For the text-containing cell, return its midpoint in (x, y) coordinate format. 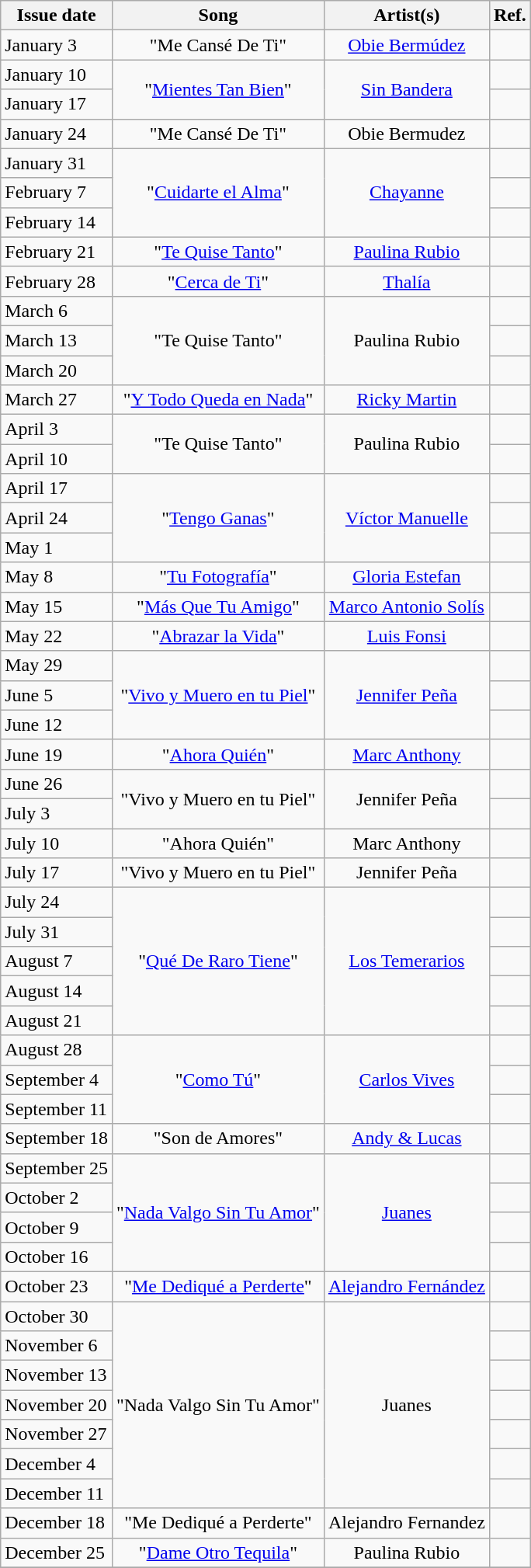
April 24 (57, 518)
November 20 (57, 1405)
Alejandro Fernández (407, 1286)
July 24 (57, 902)
June 12 (57, 725)
September 25 (57, 1168)
June 26 (57, 784)
Víctor Manuelle (407, 518)
"Más Que Tu Amigo" (217, 607)
December 25 (57, 1552)
"Son de Amores" (217, 1139)
Marco Antonio Solís (407, 607)
December 18 (57, 1523)
Andy & Lucas (407, 1139)
February 7 (57, 193)
February 21 (57, 252)
March 6 (57, 311)
March 20 (57, 370)
October 23 (57, 1286)
January 31 (57, 163)
April 17 (57, 488)
Gloria Estefan (407, 577)
July 17 (57, 873)
March 27 (57, 400)
Issue date (57, 16)
Los Temerarios (407, 961)
August 21 (57, 1020)
June 19 (57, 754)
April 10 (57, 459)
"Mientes Tan Bien" (217, 89)
Ricky Martin (407, 400)
May 15 (57, 607)
Song (217, 16)
"Qué De Raro Tiene" (217, 961)
January 10 (57, 75)
"Tengo Ganas" (217, 518)
January 24 (57, 134)
"Como Tú" (217, 1080)
Obie Bermúdez (407, 45)
January 3 (57, 45)
November 13 (57, 1375)
November 27 (57, 1434)
"Tu Fotografía" (217, 577)
June 5 (57, 695)
August 28 (57, 1050)
December 11 (57, 1493)
December 4 (57, 1464)
"Dame Otro Tequila" (217, 1552)
Obie Bermudez (407, 134)
July 31 (57, 932)
February 14 (57, 222)
October 9 (57, 1227)
February 28 (57, 281)
May 29 (57, 666)
Sin Bandera (407, 89)
September 11 (57, 1109)
Chayanne (407, 193)
Ref. (509, 16)
January 17 (57, 104)
August 14 (57, 991)
Alejandro Fernandez (407, 1523)
November 6 (57, 1346)
May 1 (57, 548)
April 3 (57, 429)
Artist(s) (407, 16)
Carlos Vives (407, 1080)
"Cuidarte el Alma" (217, 193)
August 7 (57, 961)
Luis Fonsi (407, 636)
May 22 (57, 636)
"Cerca de Ti" (217, 281)
"Abrazar la Vida" (217, 636)
October 30 (57, 1316)
September 18 (57, 1139)
October 2 (57, 1198)
September 4 (57, 1080)
March 13 (57, 340)
July 10 (57, 843)
May 8 (57, 577)
July 3 (57, 813)
Thalía (407, 281)
October 16 (57, 1257)
"Y Todo Queda en Nada" (217, 400)
